Identify which cell holds the provided text, then report its (X, Y) central coordinate. 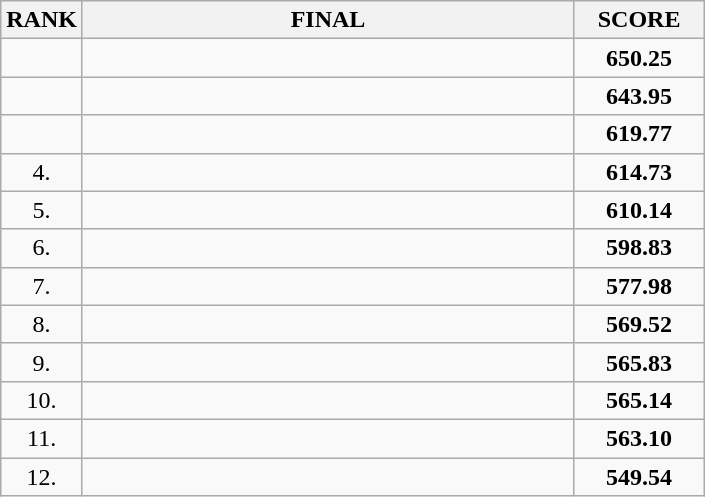
619.77 (640, 134)
565.14 (640, 400)
4. (42, 172)
12. (42, 477)
614.73 (640, 172)
6. (42, 248)
563.10 (640, 438)
10. (42, 400)
11. (42, 438)
SCORE (640, 20)
8. (42, 324)
598.83 (640, 248)
RANK (42, 20)
549.54 (640, 477)
FINAL (328, 20)
7. (42, 286)
5. (42, 210)
569.52 (640, 324)
643.95 (640, 96)
577.98 (640, 286)
650.25 (640, 58)
565.83 (640, 362)
9. (42, 362)
610.14 (640, 210)
